Return [X, Y] of the center of cell containing provided text 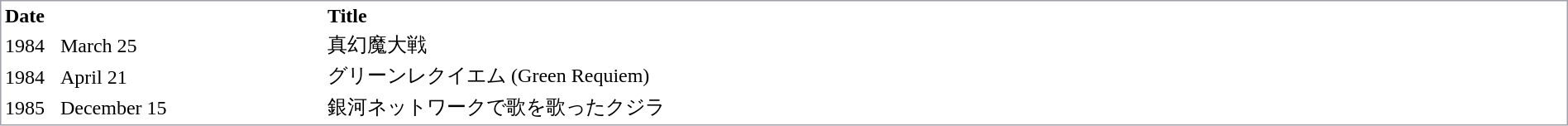
March 25 [191, 46]
銀河ネットワークで歌を歌ったクジラ [680, 107]
グリーンレクイエム (Green Requiem) [680, 76]
1985 [30, 107]
April 21 [191, 76]
Date [30, 16]
真幻魔大戦 [680, 46]
December 15 [191, 107]
Title [680, 16]
